For the text-containing cell, return its midpoint in [x, y] coordinate format. 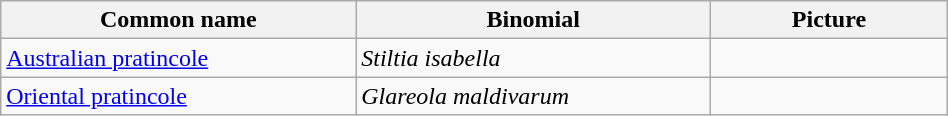
Australian pratincole [178, 58]
Picture [830, 20]
Stiltia isabella [534, 58]
Oriental pratincole [178, 96]
Common name [178, 20]
Binomial [534, 20]
Glareola maldivarum [534, 96]
